Identify which cell holds the provided text, then report its [X, Y] central coordinate. 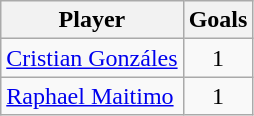
Cristian Gonzáles [92, 58]
Goals [218, 20]
Raphael Maitimo [92, 96]
Player [92, 20]
